Locate the cell with the specified text and output its (x, y) center coordinate. 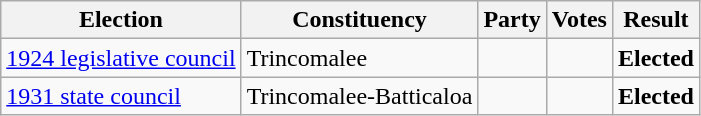
Trincomalee-Batticaloa (360, 96)
Result (656, 20)
Election (121, 20)
1924 legislative council (121, 58)
Votes (579, 20)
1931 state council (121, 96)
Party (512, 20)
Constituency (360, 20)
Trincomalee (360, 58)
